Locate the cell with the specified text and output its [X, Y] center coordinate. 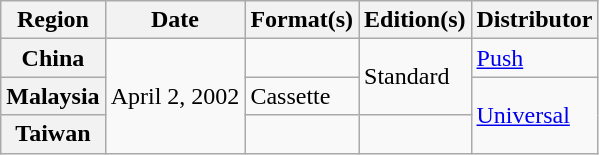
Cassette [302, 96]
Standard [415, 77]
China [53, 58]
Taiwan [53, 134]
Format(s) [302, 20]
Universal [534, 115]
Date [175, 20]
Edition(s) [415, 20]
Region [53, 20]
Malaysia [53, 96]
April 2, 2002 [175, 96]
Push [534, 58]
Distributor [534, 20]
